Extract the [x, y] coordinate from the center of the cell holding the provided text.  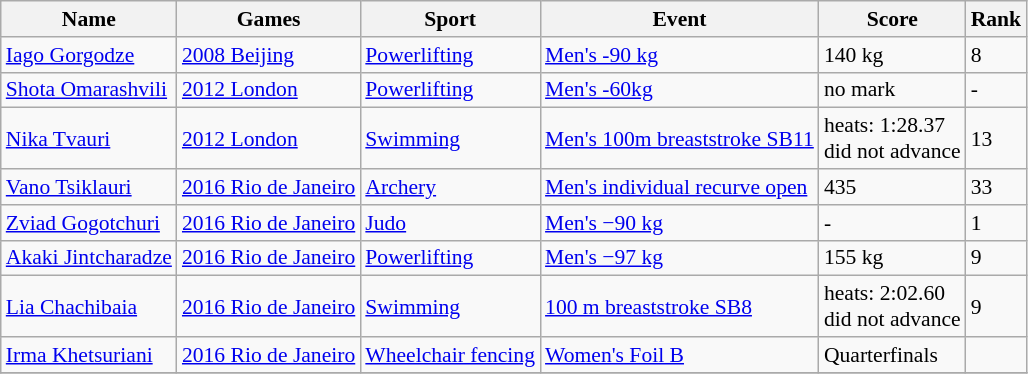
Name [89, 19]
Men's -90 kg [680, 55]
Men's -60kg [680, 90]
Akaki Jintcharadze [89, 258]
Women's Foil B [680, 355]
Games [268, 19]
Quarterfinals [892, 355]
Archery [450, 187]
Judo [450, 223]
33 [996, 187]
heats: 1:28.37did not advance [892, 138]
Men's individual recurve open [680, 187]
Nika Tvauri [89, 138]
Rank [996, 19]
Score [892, 19]
435 [892, 187]
Men's −90 kg [680, 223]
Lia Chachibaia [89, 306]
155 kg [892, 258]
140 kg [892, 55]
8 [996, 55]
Men's 100m breaststroke SB11 [680, 138]
2008 Beijing [268, 55]
1 [996, 223]
Wheelchair fencing [450, 355]
Sport [450, 19]
Zviad Gogotchuri [89, 223]
Iago Gorgodze [89, 55]
100 m breaststroke SB8 [680, 306]
no mark [892, 90]
Men's −97 kg [680, 258]
13 [996, 138]
Shota Omarashvili [89, 90]
Vano Tsiklauri [89, 187]
Irma Khetsuriani [89, 355]
heats: 2:02.60did not advance [892, 306]
Event [680, 19]
